Return [X, Y] of the center of cell containing provided text 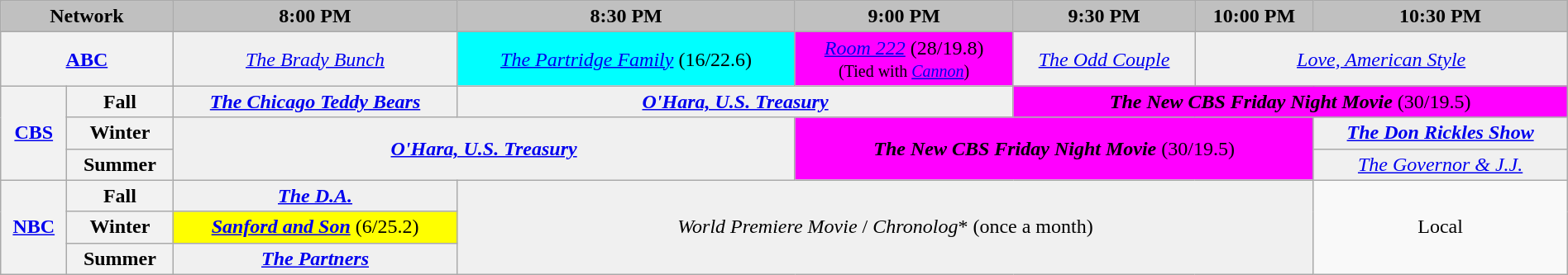
Local [1441, 227]
10:00 PM [1254, 17]
The Odd Couple [1104, 59]
The Chicago Teddy Bears [315, 102]
10:30 PM [1441, 17]
Love, American Style [1381, 59]
9:00 PM [904, 17]
8:30 PM [626, 17]
Sanford and Son (6/25.2) [315, 227]
The Brady Bunch [315, 59]
ABC [87, 59]
The D.A. [315, 196]
9:30 PM [1104, 17]
NBC [34, 227]
Network [87, 17]
8:00 PM [315, 17]
The Governor & J.J. [1441, 164]
Room 222 (28/19.8)(Tied with Cannon) [904, 59]
The Partridge Family (16/22.6) [626, 59]
World Premiere Movie / Chronolog* (once a month) [885, 227]
The Don Rickles Show [1441, 133]
The Partners [315, 258]
CBS [34, 133]
